Search for the cell housing the specified text and yield its (x, y) center coordinate. 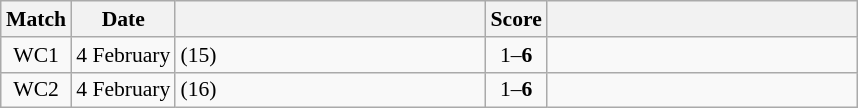
Match (36, 19)
WC2 (36, 90)
(15) (330, 55)
WC1 (36, 55)
Date (123, 19)
Score (516, 19)
(16) (330, 90)
